Extract the [X, Y] coordinate from the center of the cell holding the provided text.  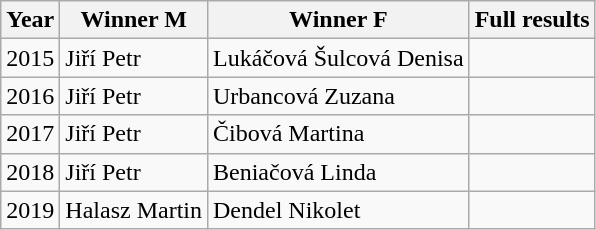
Dendel Nikolet [338, 210]
Halasz Martin [134, 210]
Full results [532, 20]
Year [30, 20]
Lukáčová Šulcová Denisa [338, 58]
2016 [30, 96]
2015 [30, 58]
Winner F [338, 20]
2017 [30, 134]
2019 [30, 210]
2018 [30, 172]
Čibová Martina [338, 134]
Beniačová Linda [338, 172]
Winner M [134, 20]
Urbancová Zuzana [338, 96]
